Return (X, Y) of the center of cell containing provided text 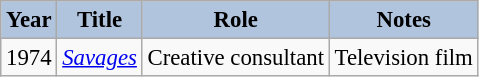
Savages (100, 58)
Television film (404, 58)
Creative consultant (236, 58)
Title (100, 20)
Notes (404, 20)
1974 (29, 58)
Year (29, 20)
Role (236, 20)
